Provide the (X, Y) coordinate of the cell's center where the given text is located.  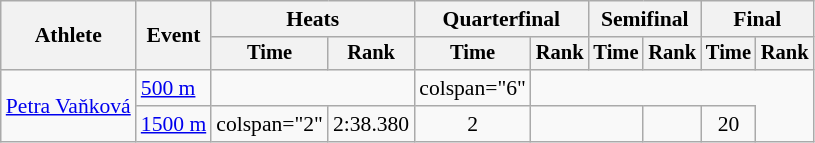
colspan="6" (472, 88)
Final (757, 19)
Quarterfinal (501, 19)
500 m (174, 88)
colspan="2" (270, 124)
Semifinal (644, 19)
20 (728, 124)
Athlete (68, 36)
Heats (312, 19)
1500 m (174, 124)
Event (174, 36)
Petra Vaňková (68, 106)
2 (472, 124)
2:38.380 (371, 124)
